Capture the cell that displays the provided text and extract its (X, Y) central coordinate. 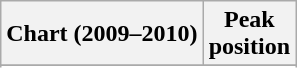
Peakposition (249, 34)
Chart (2009–2010) (102, 34)
